Pinpoint the cell where the given text exists, returning its [X, Y] midpoint coordinate. 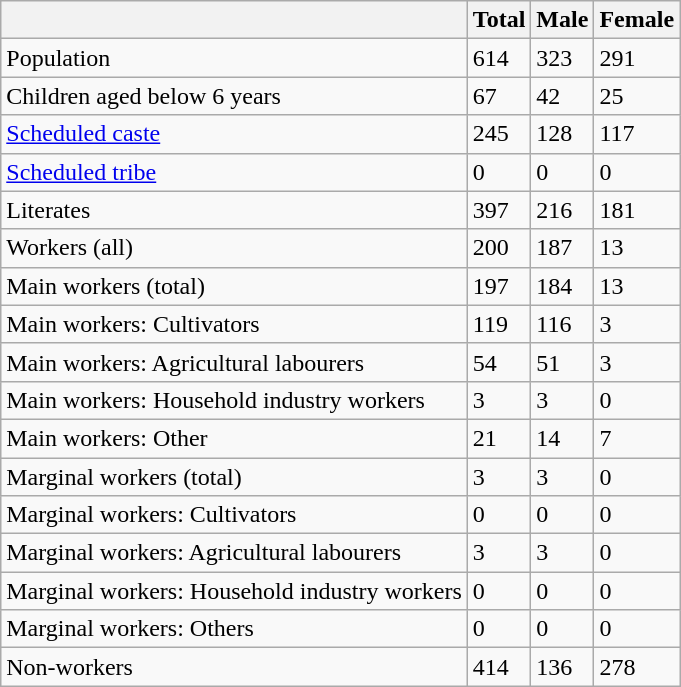
7 [637, 438]
Male [562, 20]
278 [637, 667]
25 [637, 96]
136 [562, 667]
21 [499, 438]
184 [562, 286]
197 [499, 286]
117 [637, 134]
Marginal workers: Cultivators [234, 515]
Marginal workers: Others [234, 629]
397 [499, 210]
Marginal workers (total) [234, 477]
245 [499, 134]
Main workers: Cultivators [234, 324]
323 [562, 58]
200 [499, 248]
Literates [234, 210]
216 [562, 210]
Marginal workers: Household industry workers [234, 591]
Scheduled tribe [234, 172]
128 [562, 134]
Marginal workers: Agricultural labourers [234, 553]
Main workers: Agricultural labourers [234, 362]
Total [499, 20]
67 [499, 96]
291 [637, 58]
116 [562, 324]
414 [499, 667]
54 [499, 362]
42 [562, 96]
Main workers (total) [234, 286]
Non-workers [234, 667]
51 [562, 362]
614 [499, 58]
187 [562, 248]
119 [499, 324]
Children aged below 6 years [234, 96]
Main workers: Other [234, 438]
Female [637, 20]
181 [637, 210]
Population [234, 58]
Main workers: Household industry workers [234, 400]
Workers (all) [234, 248]
14 [562, 438]
Scheduled caste [234, 134]
